Return the (X, Y) coordinate for the center point of the cell that contains the specified text.  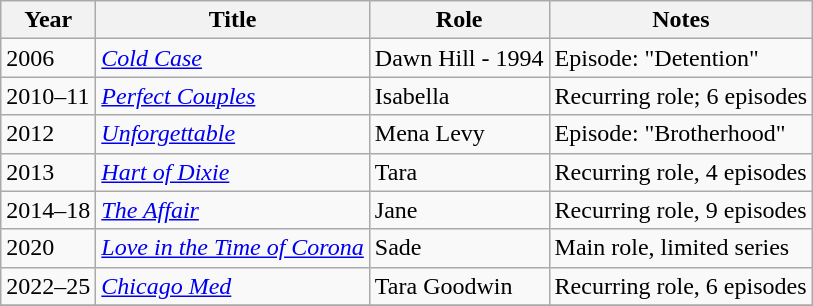
Episode: "Brotherhood" (681, 134)
Recurring role, 9 episodes (681, 210)
Sade (459, 248)
2010–11 (48, 96)
2006 (48, 58)
Episode: "Detention" (681, 58)
Love in the Time of Corona (233, 248)
Dawn Hill - 1994 (459, 58)
Role (459, 20)
2013 (48, 172)
Isabella (459, 96)
Unforgettable (233, 134)
Chicago Med (233, 286)
Jane (459, 210)
2014–18 (48, 210)
Cold Case (233, 58)
Recurring role, 4 episodes (681, 172)
Main role, limited series (681, 248)
Year (48, 20)
Mena Levy (459, 134)
2020 (48, 248)
Recurring role; 6 episodes (681, 96)
Title (233, 20)
2022–25 (48, 286)
2012 (48, 134)
Tara (459, 172)
Perfect Couples (233, 96)
The Affair (233, 210)
Hart of Dixie (233, 172)
Recurring role, 6 episodes (681, 286)
Tara Goodwin (459, 286)
Notes (681, 20)
